Identify which cell holds the provided text, then report its (X, Y) central coordinate. 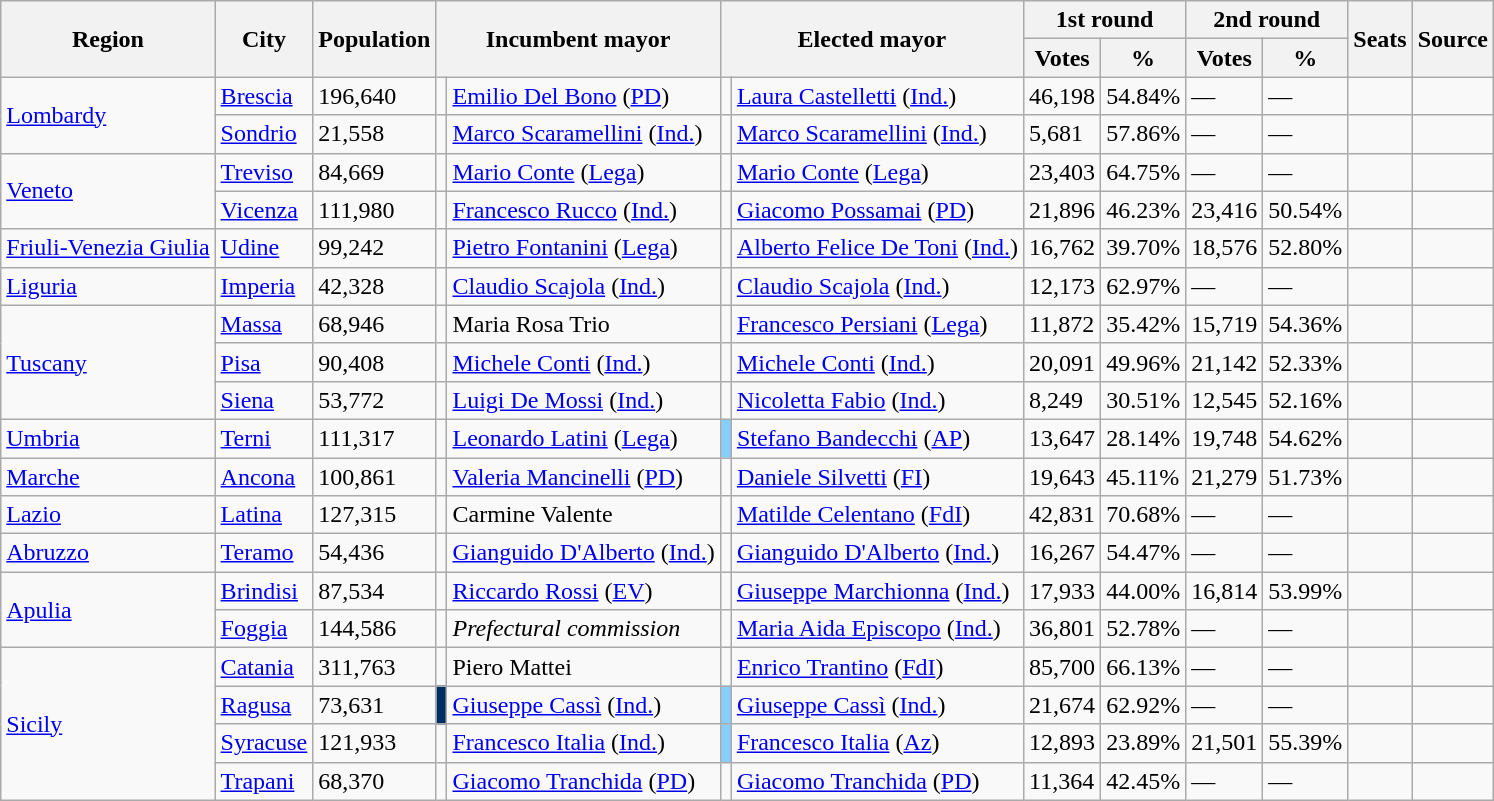
18,576 (1224, 248)
23.89% (1144, 743)
Maria Aida Episcopo (Ind.) (877, 629)
Latina (264, 515)
54,436 (374, 553)
84,669 (374, 172)
Friuli-Venezia Giulia (108, 248)
68,946 (374, 324)
16,762 (1062, 248)
46.23% (1144, 210)
Liguria (108, 286)
Veneto (108, 191)
Francesco Italia (Az) (877, 743)
52.16% (1306, 400)
111,980 (374, 210)
Giuseppe Marchionna (Ind.) (877, 591)
Ragusa (264, 705)
70.68% (1144, 515)
Stefano Bandecchi (AP) (877, 438)
127,315 (374, 515)
Brindisi (264, 591)
Leonardo Latini (Lega) (584, 438)
66.13% (1144, 667)
21,896 (1062, 210)
Pisa (264, 362)
Teramo (264, 553)
30.51% (1144, 400)
Marche (108, 477)
Lombardy (108, 115)
Trapani (264, 781)
62.92% (1144, 705)
Valeria Mancinelli (PD) (584, 477)
196,640 (374, 96)
21,674 (1062, 705)
39.70% (1144, 248)
20,091 (1062, 362)
16,267 (1062, 553)
54.84% (1144, 96)
55.39% (1306, 743)
99,242 (374, 248)
42,328 (374, 286)
Vicenza (264, 210)
Tuscany (108, 362)
45.11% (1144, 477)
23,416 (1224, 210)
Pietro Fontanini (Lega) (584, 248)
Ancona (264, 477)
Source (1452, 39)
121,933 (374, 743)
Siena (264, 400)
21,558 (374, 134)
13,647 (1062, 438)
54.36% (1306, 324)
Terni (264, 438)
73,631 (374, 705)
Francesco Persiani (Lega) (877, 324)
36,801 (1062, 629)
23,403 (1062, 172)
12,893 (1062, 743)
Population (374, 39)
2nd round (1267, 20)
Lazio (108, 515)
64.75% (1144, 172)
Alberto Felice De Toni (Ind.) (877, 248)
Francesco Italia (Ind.) (584, 743)
44.00% (1144, 591)
54.62% (1306, 438)
Seats (1380, 39)
11,364 (1062, 781)
Laura Castelletti (Ind.) (877, 96)
85,700 (1062, 667)
53.99% (1306, 591)
12,545 (1224, 400)
Sicily (108, 724)
Syracuse (264, 743)
111,317 (374, 438)
1st round (1105, 20)
Matilde Celentano (FdI) (877, 515)
52.78% (1144, 629)
100,861 (374, 477)
Piero Mattei (584, 667)
68,370 (374, 781)
Brescia (264, 96)
Catania (264, 667)
11,872 (1062, 324)
28.14% (1144, 438)
12,173 (1062, 286)
Emilio Del Bono (PD) (584, 96)
Riccardo Rossi (EV) (584, 591)
8,249 (1062, 400)
5,681 (1062, 134)
50.54% (1306, 210)
57.86% (1144, 134)
90,408 (374, 362)
Massa (264, 324)
87,534 (374, 591)
52.33% (1306, 362)
19,748 (1224, 438)
54.47% (1144, 553)
Nicoletta Fabio (Ind.) (877, 400)
Udine (264, 248)
42,831 (1062, 515)
Sondrio (264, 134)
Foggia (264, 629)
15,719 (1224, 324)
144,586 (374, 629)
Francesco Rucco (Ind.) (584, 210)
Apulia (108, 610)
51.73% (1306, 477)
Abruzzo (108, 553)
19,643 (1062, 477)
53,772 (374, 400)
21,142 (1224, 362)
Maria Rosa Trio (584, 324)
City (264, 39)
Imperia (264, 286)
Daniele Silvetti (FI) (877, 477)
Region (108, 39)
Enrico Trantino (FdI) (877, 667)
311,763 (374, 667)
49.96% (1144, 362)
Giacomo Possamai (PD) (877, 210)
Prefectural commission (584, 629)
21,279 (1224, 477)
52.80% (1306, 248)
Treviso (264, 172)
21,501 (1224, 743)
42.45% (1144, 781)
Elected mayor (872, 39)
Carmine Valente (584, 515)
62.97% (1144, 286)
Umbria (108, 438)
46,198 (1062, 96)
16,814 (1224, 591)
17,933 (1062, 591)
35.42% (1144, 324)
Luigi De Mossi (Ind.) (584, 400)
Incumbent mayor (578, 39)
